Provide the (x, y) coordinate of the cell's center where the given text is located.  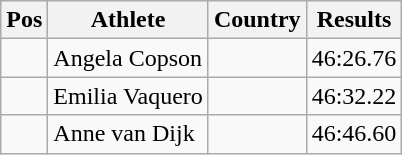
46:26.76 (354, 58)
Emilia Vaquero (128, 96)
46:46.60 (354, 134)
Country (257, 20)
Athlete (128, 20)
Anne van Dijk (128, 134)
46:32.22 (354, 96)
Results (354, 20)
Angela Copson (128, 58)
Pos (24, 20)
